Identify which cell holds the provided text, then report its [X, Y] central coordinate. 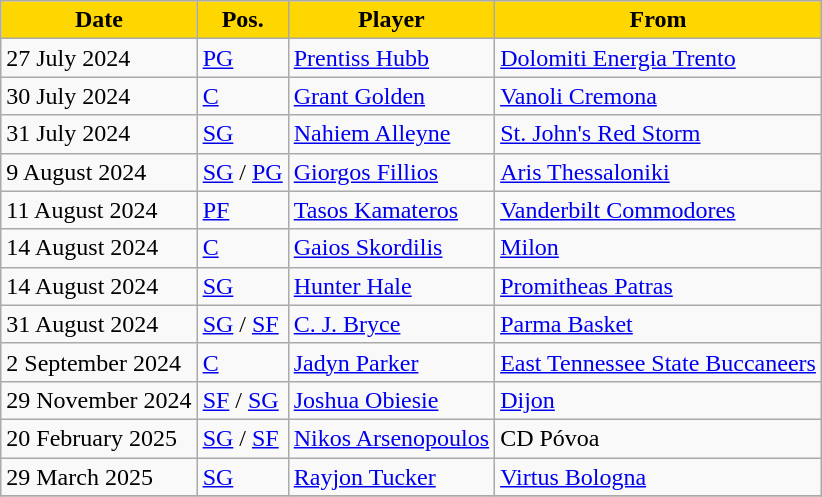
From [658, 20]
2 September 2024 [99, 362]
Pos. [242, 20]
Nahiem Alleyne [391, 134]
Vanderbilt Commodores [658, 210]
Hunter Hale [391, 286]
Dijon [658, 400]
Vanoli Cremona [658, 96]
Gaios Skordilis [391, 248]
Prentiss Hubb [391, 58]
Grant Golden [391, 96]
PF [242, 210]
Nikos Arsenopoulos [391, 438]
Dolomiti Energia Trento [658, 58]
31 August 2024 [99, 324]
20 February 2025 [99, 438]
Milon [658, 248]
30 July 2024 [99, 96]
East Tennessee State Buccaneers [658, 362]
CD Póvoa [658, 438]
31 July 2024 [99, 134]
Parma Basket [658, 324]
St. John's Red Storm [658, 134]
Rayjon Tucker [391, 477]
Joshua Obiesie [391, 400]
Jadyn Parker [391, 362]
Promitheas Patras [658, 286]
PG [242, 58]
Date [99, 20]
SG / PG [242, 172]
27 July 2024 [99, 58]
SF / SG [242, 400]
29 November 2024 [99, 400]
Giorgos Fillios [391, 172]
Virtus Bologna [658, 477]
11 August 2024 [99, 210]
29 March 2025 [99, 477]
Aris Thessaloniki [658, 172]
Tasos Kamateros [391, 210]
9 August 2024 [99, 172]
C. J. Bryce [391, 324]
Player [391, 20]
